From the cell containing the given text, extract its center point as [x, y] coordinate. 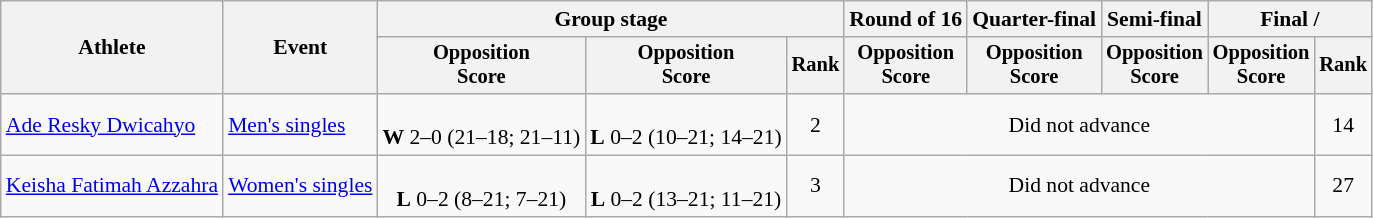
Final / [1290, 19]
L 0–2 (10–21; 14–21) [686, 124]
14 [1343, 124]
2 [816, 124]
Ade Resky Dwicahyo [112, 124]
27 [1343, 186]
Women's singles [300, 186]
Event [300, 48]
Keisha Fatimah Azzahra [112, 186]
Quarter-final [1034, 19]
L 0–2 (13–21; 11–21) [686, 186]
W 2–0 (21–18; 21–11) [481, 124]
3 [816, 186]
Semi-final [1154, 19]
Men's singles [300, 124]
L 0–2 (8–21; 7–21) [481, 186]
Group stage [610, 19]
Athlete [112, 48]
Round of 16 [906, 19]
